Identify which cell holds the provided text, then report its [x, y] central coordinate. 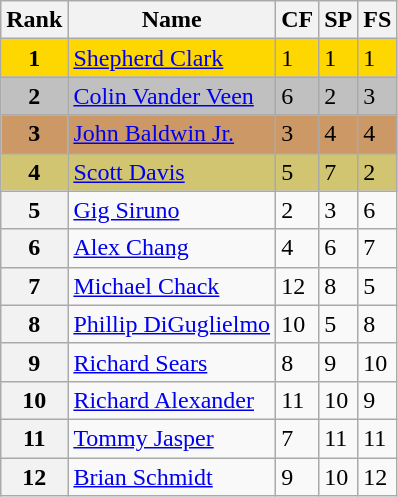
Phillip DiGuglielmo [172, 324]
Richard Alexander [172, 400]
Name [172, 20]
Tommy Jasper [172, 438]
John Baldwin Jr. [172, 134]
CF [298, 20]
Michael Chack [172, 286]
Shepherd Clark [172, 58]
FS [378, 20]
Colin Vander Veen [172, 96]
Rank [34, 20]
Richard Sears [172, 362]
Brian Schmidt [172, 477]
SP [338, 20]
Gig Siruno [172, 210]
Alex Chang [172, 248]
Scott Davis [172, 172]
